Extract the (X, Y) coordinate from the center of the cell holding the provided text.  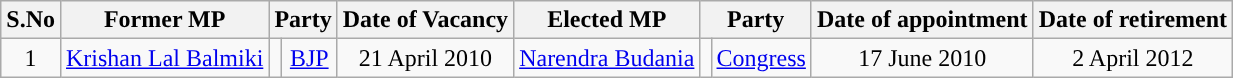
Date of appointment (922, 20)
Date of Vacancy (425, 20)
Elected MP (607, 20)
Former MP (164, 20)
1 (31, 58)
21 April 2010 (425, 58)
Krishan Lal Balmiki (164, 58)
17 June 2010 (922, 58)
Congress (761, 58)
S.No (31, 20)
Narendra Budania (607, 58)
Date of retirement (1132, 20)
BJP (309, 58)
2 April 2012 (1132, 58)
